Return [X, Y] of the center of cell containing provided text 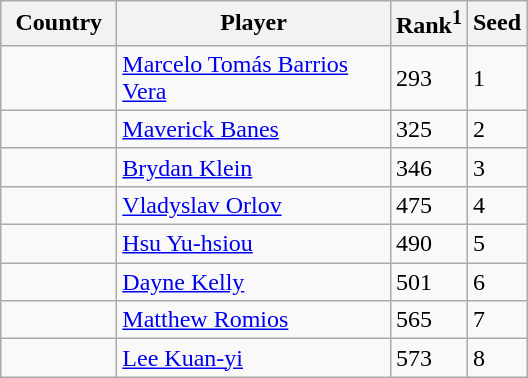
Hsu Yu-hsiou [254, 244]
475 [428, 205]
3 [496, 167]
346 [428, 167]
8 [496, 358]
6 [496, 282]
Player [254, 24]
Maverick Banes [254, 129]
Marcelo Tomás Barrios Vera [254, 78]
Lee Kuan-yi [254, 358]
Seed [496, 24]
Rank1 [428, 24]
5 [496, 244]
Country [59, 24]
325 [428, 129]
2 [496, 129]
Brydan Klein [254, 167]
293 [428, 78]
7 [496, 320]
490 [428, 244]
573 [428, 358]
565 [428, 320]
1 [496, 78]
4 [496, 205]
501 [428, 282]
Dayne Kelly [254, 282]
Vladyslav Orlov [254, 205]
Matthew Romios [254, 320]
